Determine the (x, y) coordinate at the center of the cell enclosing the given text.  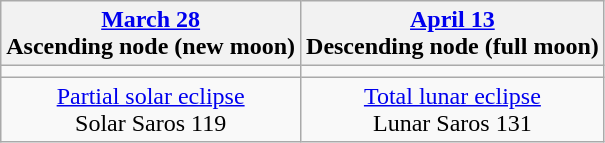
March 28Ascending node (new moon) (151, 34)
April 13Descending node (full moon) (453, 34)
Total lunar eclipseLunar Saros 131 (453, 110)
Partial solar eclipseSolar Saros 119 (151, 110)
